Scan for the cell matching the given text and deliver its (X, Y) coordinate at center. 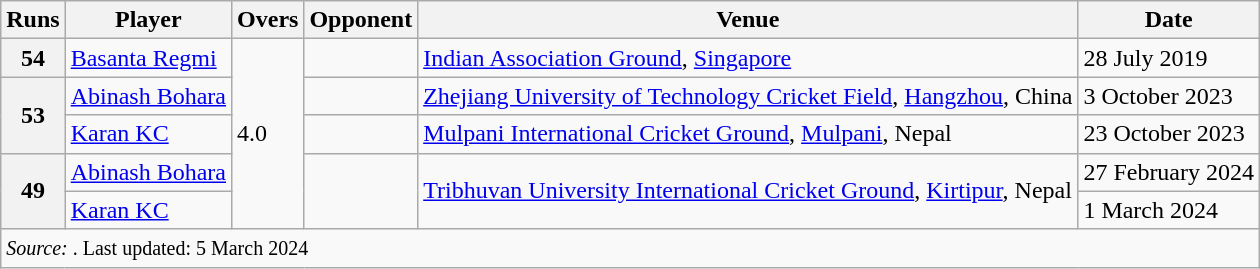
Source: . Last updated: 5 March 2024 (630, 248)
4.0 (268, 134)
Overs (268, 20)
Zhejiang University of Technology Cricket Field, Hangzhou, China (748, 96)
Player (148, 20)
53 (33, 115)
Date (1169, 20)
Opponent (361, 20)
28 July 2019 (1169, 58)
Basanta Regmi (148, 58)
27 February 2024 (1169, 172)
Mulpani International Cricket Ground, Mulpani, Nepal (748, 134)
3 October 2023 (1169, 96)
49 (33, 191)
Indian Association Ground, Singapore (748, 58)
54 (33, 58)
1 March 2024 (1169, 210)
Runs (33, 20)
Tribhuvan University International Cricket Ground, Kirtipur, Nepal (748, 191)
Venue (748, 20)
23 October 2023 (1169, 134)
